Provide the [x, y] coordinate of the cell's center where the given text is located.  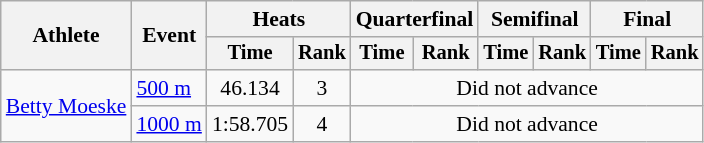
Betty Moeske [66, 106]
Athlete [66, 36]
Final [647, 19]
Quarterfinal [415, 19]
500 m [168, 88]
Event [168, 36]
Semifinal [534, 19]
1000 m [168, 124]
Heats [279, 19]
1:58.705 [250, 124]
46.134 [250, 88]
3 [322, 88]
4 [322, 124]
